Locate the cell with the specified text and output its [x, y] center coordinate. 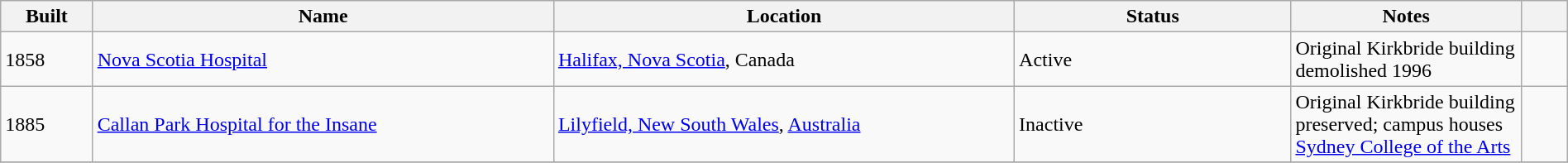
Original Kirkbride building demolished 1996 [1406, 60]
Lilyfield, New South Wales, Australia [784, 124]
Inactive [1153, 124]
Location [784, 17]
Active [1153, 60]
Status [1153, 17]
1885 [46, 124]
Halifax, Nova Scotia, Canada [784, 60]
Notes [1406, 17]
Name [323, 17]
Built [46, 17]
Nova Scotia Hospital [323, 60]
Callan Park Hospital for the Insane [323, 124]
Original Kirkbride building preserved; campus houses Sydney College of the Arts [1406, 124]
1858 [46, 60]
